For the text-containing cell, return its midpoint in (X, Y) coordinate format. 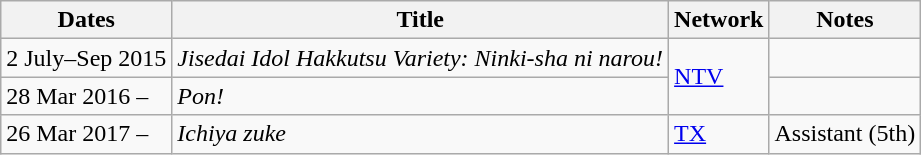
Network (719, 20)
Pon! (420, 96)
Title (420, 20)
Notes (845, 20)
Assistant (5th) (845, 134)
2 July–Sep 2015 (86, 58)
TX (719, 134)
Ichiya zuke (420, 134)
Jisedai Idol Hakkutsu Variety: Ninki-sha ni narou! (420, 58)
Dates (86, 20)
26 Mar 2017 – (86, 134)
NTV (719, 77)
28 Mar 2016 – (86, 96)
